Determine the (x, y) coordinate at the center of the cell enclosing the given text.  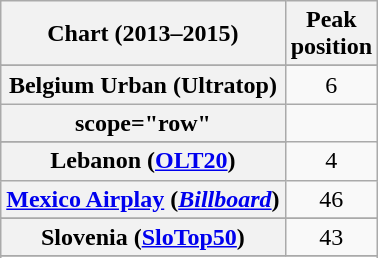
Lebanon (OLT20) (143, 161)
Slovenia (SloTop50) (143, 237)
6 (331, 85)
4 (331, 161)
scope="row" (143, 123)
43 (331, 237)
Peak position (331, 34)
Mexico Airplay (Billboard) (143, 199)
Belgium Urban (Ultratop) (143, 85)
Chart (2013–2015) (143, 34)
46 (331, 199)
